Identify which cell holds the provided text, then report its [X, Y] central coordinate. 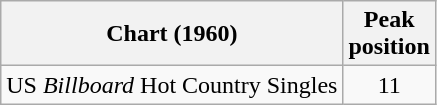
US Billboard Hot Country Singles [172, 85]
Chart (1960) [172, 34]
Peakposition [389, 34]
11 [389, 85]
